Detect which cell encompasses the target text, then output its [x, y] center coordinate. 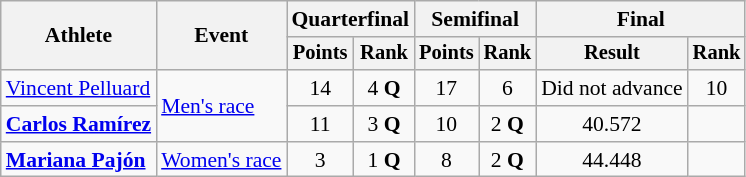
Quarterfinal [350, 19]
Did not advance [612, 88]
Men's race [221, 106]
Final [640, 19]
14 [320, 88]
Semifinal [475, 19]
Vincent Pelluard [78, 88]
2 Q [508, 124]
Athlete [78, 36]
40.572 [612, 124]
17 [446, 88]
6 [508, 88]
Event [221, 36]
3 Q [384, 124]
11 [320, 124]
Result [612, 54]
4 Q [384, 88]
Carlos Ramírez [78, 124]
